For the text-containing cell, return its midpoint in [x, y] coordinate format. 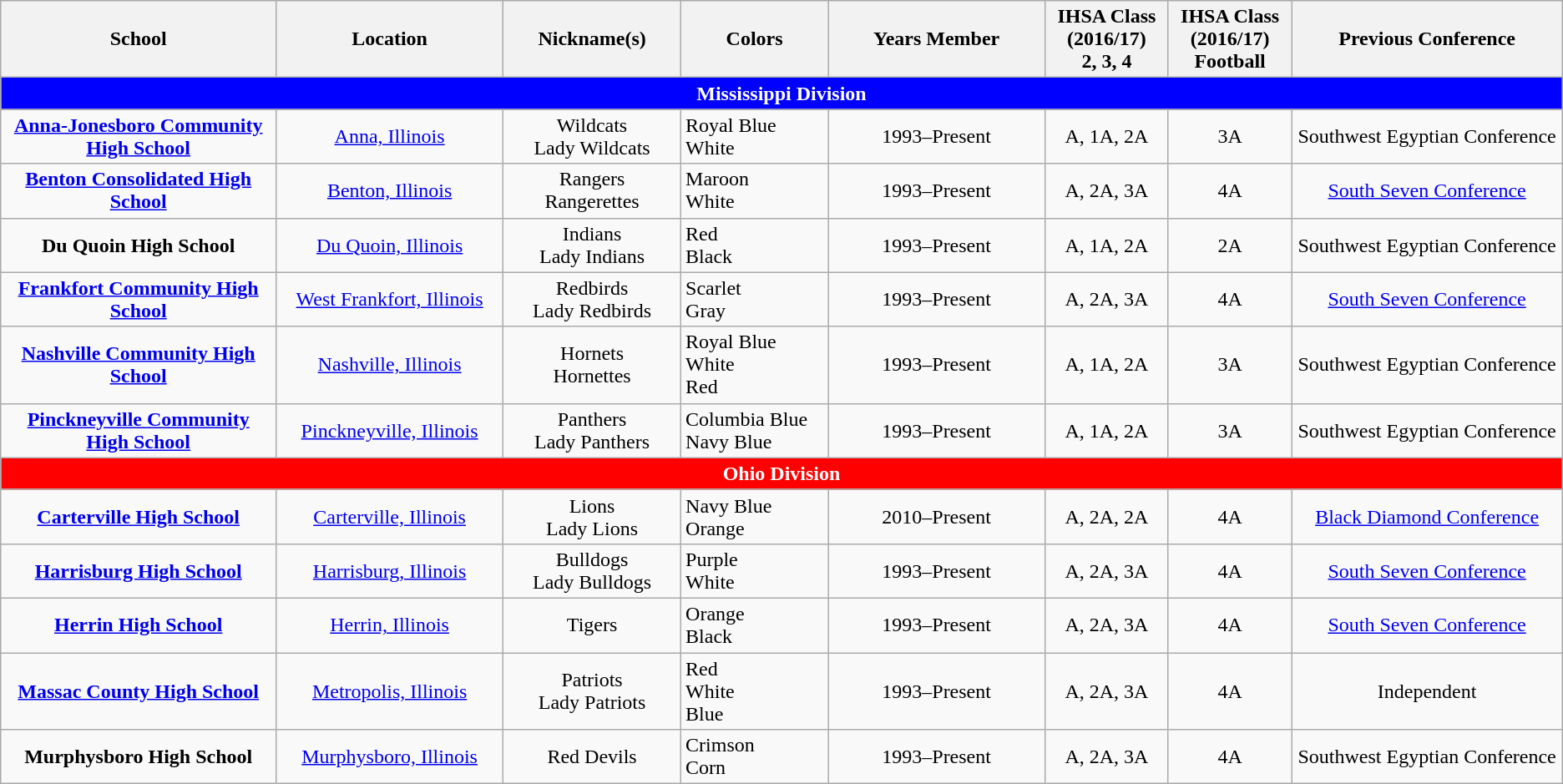
IHSA Class(2016/17)Football [1230, 39]
Pinckneyville Community High School [139, 431]
Murphysboro High School [139, 756]
Scarlet Gray [755, 299]
Mississippi Division [781, 94]
Columbia Blue Navy Blue [755, 431]
IndiansLady Indians [593, 245]
Pinckneyville, Illinois [390, 431]
Metropolis, Illinois [390, 691]
Red White Blue [755, 691]
Massac County High School [139, 691]
Red Devils [593, 756]
Anna, Illinois [390, 137]
Previous Conference [1427, 39]
Herrin High School [139, 625]
WildcatsLady Wildcats [593, 137]
Harrisburg, Illinois [390, 571]
Du Quoin High School [139, 245]
PanthersLady Panthers [593, 431]
Murphysboro, Illinois [390, 756]
Navy Blue Orange [755, 516]
Tigers [593, 625]
A, 2A, 2A [1107, 516]
Crimson Corn [755, 756]
Royal Blue White [755, 137]
Benton Consolidated High School [139, 190]
Nashville Community High School [139, 365]
Black Diamond Conference [1427, 516]
RedbirdsLady Redbirds [593, 299]
Maroon White [755, 190]
Benton, Illinois [390, 190]
Nickname(s) [593, 39]
PatriotsLady Patriots [593, 691]
Carterville, Illinois [390, 516]
RangersRangerettes [593, 190]
Royal Blue White Red [755, 365]
2010–Present [937, 516]
Colors [755, 39]
BulldogsLady Bulldogs [593, 571]
Nashville, Illinois [390, 365]
Orange Black [755, 625]
Herrin, Illinois [390, 625]
LionsLady Lions [593, 516]
Du Quoin, Illinois [390, 245]
West Frankfort, Illinois [390, 299]
Independent [1427, 691]
Location [390, 39]
2A [1230, 245]
School [139, 39]
IHSA Class(2016/17)2, 3, 4 [1107, 39]
Anna-Jonesboro Community High School [139, 137]
Frankfort Community High School [139, 299]
Harrisburg High School [139, 571]
Purple White [755, 571]
Ohio Division [781, 473]
Years Member [937, 39]
Red Black [755, 245]
HornetsHornettes [593, 365]
Carterville High School [139, 516]
